Pinpoint the cell where the given text exists, returning its [x, y] midpoint coordinate. 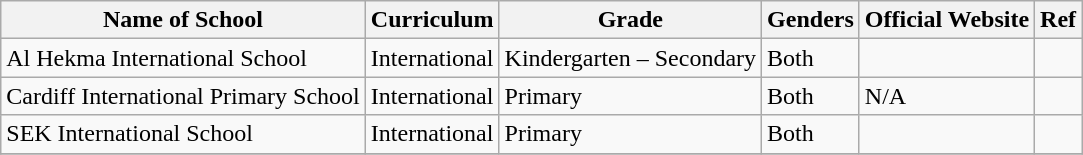
Official Website [946, 20]
Kindergarten – Secondary [630, 58]
N/A [946, 96]
Genders [811, 20]
Curriculum [432, 20]
SEK International School [184, 134]
Ref [1058, 20]
Cardiff International Primary School [184, 96]
Name of School [184, 20]
Grade [630, 20]
Al Hekma International School [184, 58]
